Pinpoint the cell where the given text exists, returning its [x, y] midpoint coordinate. 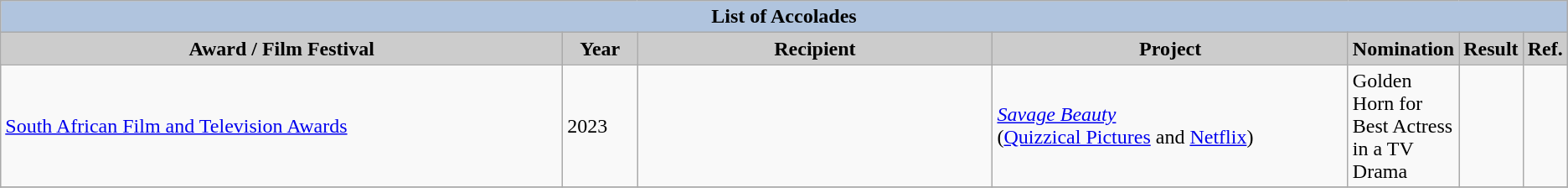
Year [600, 49]
Golden Horn for Best Actress in a TV Drama [1403, 126]
Savage Beauty(Quizzical Pictures and Netflix) [1170, 126]
Award / Film Festival [281, 49]
South African Film and Television Awards [281, 126]
List of Accolades [784, 17]
Result [1491, 49]
Recipient [815, 49]
Nomination [1403, 49]
Ref. [1545, 49]
Project [1170, 49]
2023 [600, 126]
